Identify which cell holds the provided text, then report its (x, y) central coordinate. 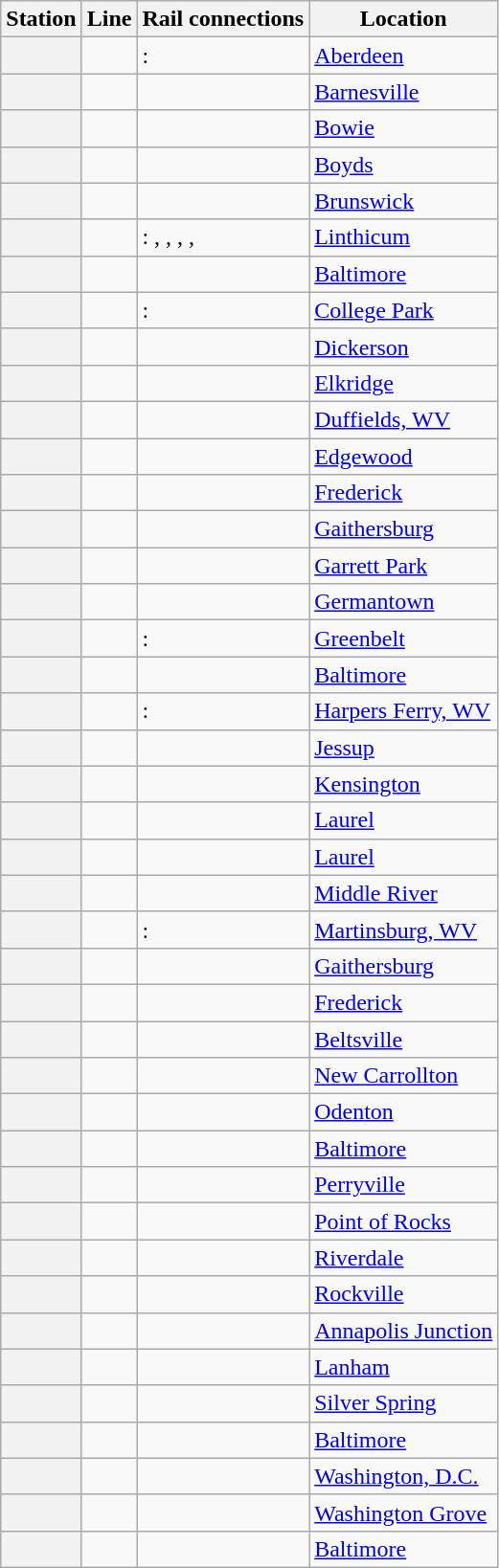
Riverdale (404, 1258)
Linthicum (404, 237)
Greenbelt (404, 638)
Elkridge (404, 383)
Rockville (404, 1294)
Odenton (404, 1112)
Kensington (404, 784)
Middle River (404, 893)
Line (109, 19)
College Park (404, 310)
Point of Rocks (404, 1221)
Washington, D.C. (404, 1476)
Bowie (404, 128)
Rail connections (223, 19)
Beltsville (404, 1039)
Location (404, 19)
Jessup (404, 748)
Barnesville (404, 92)
Harpers Ferry, WV (404, 711)
Washington Grove (404, 1512)
Aberdeen (404, 56)
Duffields, WV (404, 419)
Annapolis Junction (404, 1331)
Martinsburg, WV (404, 930)
Edgewood (404, 457)
Brunswick (404, 201)
Dickerson (404, 347)
Station (41, 19)
Lanham (404, 1367)
: , , , , (223, 237)
Silver Spring (404, 1403)
Germantown (404, 602)
New Carrollton (404, 1076)
Perryville (404, 1185)
Boyds (404, 165)
Garrett Park (404, 566)
